Find where the given text appears and provide that cell's center as [x, y] coordinate. 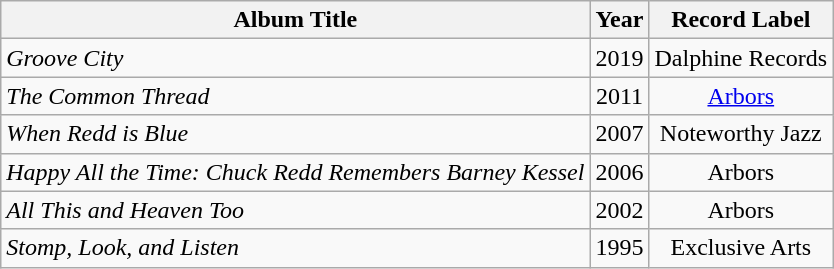
2007 [620, 134]
1995 [620, 248]
Happy All the Time: Chuck Redd Remembers Barney Kessel [296, 172]
Noteworthy Jazz [741, 134]
The Common Thread [296, 96]
Stomp, Look, and Listen [296, 248]
When Redd is Blue [296, 134]
2006 [620, 172]
Exclusive Arts [741, 248]
Dalphine Records [741, 58]
Year [620, 20]
2011 [620, 96]
2002 [620, 210]
Groove City [296, 58]
All This and Heaven Too [296, 210]
Album Title [296, 20]
Record Label [741, 20]
2019 [620, 58]
